Determine the [x, y] coordinate at the center of the cell enclosing the given text.  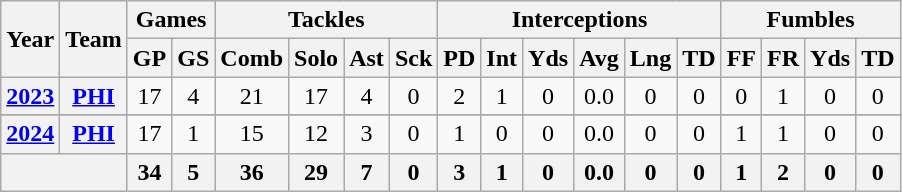
Tackles [326, 20]
Avg [600, 58]
Interceptions [580, 20]
Ast [367, 58]
Lng [650, 58]
PD [460, 58]
29 [316, 172]
2023 [30, 96]
21 [252, 96]
2024 [30, 134]
FF [741, 58]
Solo [316, 58]
Comb [252, 58]
7 [367, 172]
Int [502, 58]
Fumbles [810, 20]
Games [170, 20]
12 [316, 134]
36 [252, 172]
FR [784, 58]
Year [30, 39]
5 [194, 172]
Team [94, 39]
Sck [413, 58]
GS [194, 58]
GP [149, 58]
34 [149, 172]
15 [252, 134]
